Provide the (X, Y) coordinate of the cell's center where the given text is located.  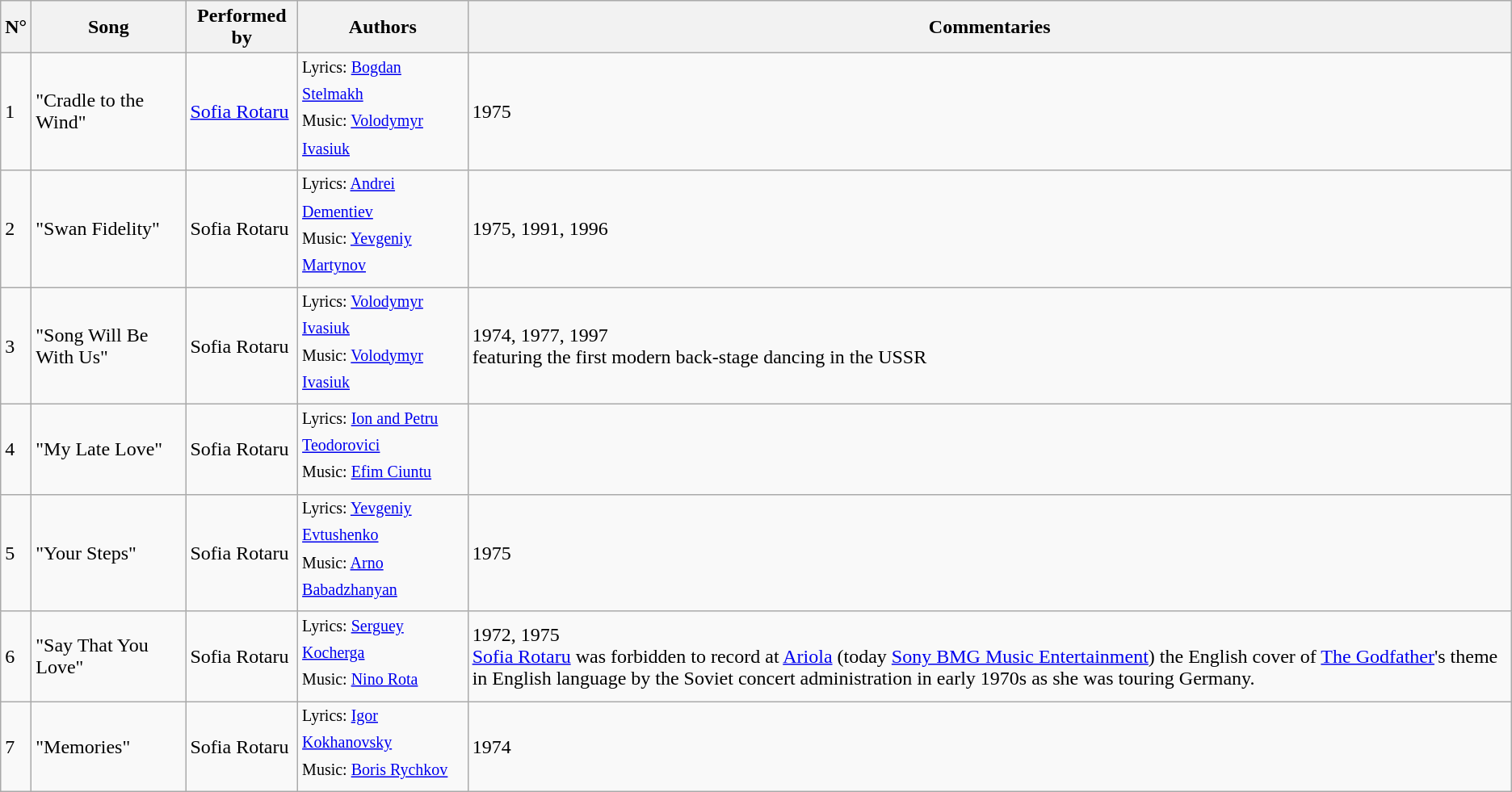
"Your Steps" (108, 552)
Authors (383, 27)
"Swan Fidelity" (108, 229)
Lyrics: Ion and Petru TeodoroviciMusic: Efim Ciuntu (383, 450)
Lyrics: Andrei DementievMusic: Yevgeniy Martynov (383, 229)
"Say That You Love" (108, 656)
"Cradle to the Wind" (108, 111)
"Song Will Be With Us" (108, 346)
Song (108, 27)
"Memories" (108, 747)
3 (16, 346)
Lyrics: Serguey KochergaMusic: Nino Rota (383, 656)
Lyrics: Yevgeniy EvtushenkoMusic: Arno Babadzhanyan (383, 552)
1975, 1991, 1996 (989, 229)
Lyrics: Igor KokhanovskyMusic: Boris Rychkov (383, 747)
Lyrics: Volodymyr IvasiukMusic: Volodymyr Ivasiuk (383, 346)
Lyrics: Bogdan StelmakhMusic: Volodymyr Ivasiuk (383, 111)
4 (16, 450)
5 (16, 552)
1974, 1977, 1997featuring the first modern back-stage dancing in the USSR (989, 346)
1974 (989, 747)
1 (16, 111)
2 (16, 229)
N° (16, 27)
Commentaries (989, 27)
6 (16, 656)
Performed by (242, 27)
"My Late Love" (108, 450)
7 (16, 747)
